Pinpoint the cell where the given text exists, returning its (X, Y) midpoint coordinate. 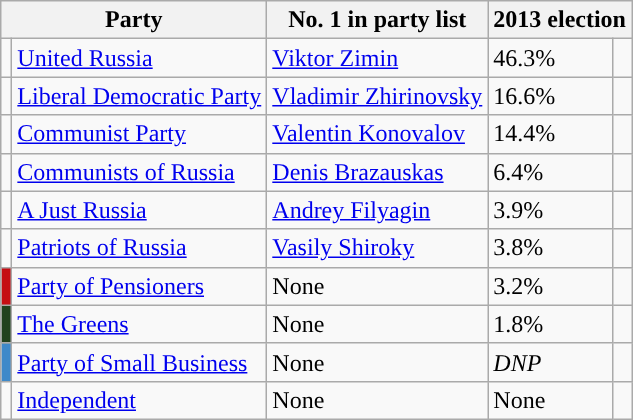
3.9% (550, 210)
No. 1 in party list (378, 20)
46.3% (550, 58)
Patriots of Russia (140, 248)
Valentin Konovalov (378, 134)
2013 election (560, 20)
16.6% (550, 96)
14.4% (550, 134)
Liberal Democratic Party (140, 96)
1.8% (550, 324)
Vladimir Zhirinovsky (378, 96)
Communist Party (140, 134)
3.8% (550, 248)
United Russia (140, 58)
Party of Pensioners (140, 286)
3.2% (550, 286)
Party (134, 20)
A Just Russia (140, 210)
Viktor Zimin (378, 58)
Denis Brazauskas (378, 172)
Communists of Russia (140, 172)
6.4% (550, 172)
Party of Small Business (140, 362)
The Greens (140, 324)
Andrey Filyagin (378, 210)
Independent (140, 400)
Vasily Shiroky (378, 248)
DNP (550, 362)
